Return [X, Y] of the center of cell containing provided text 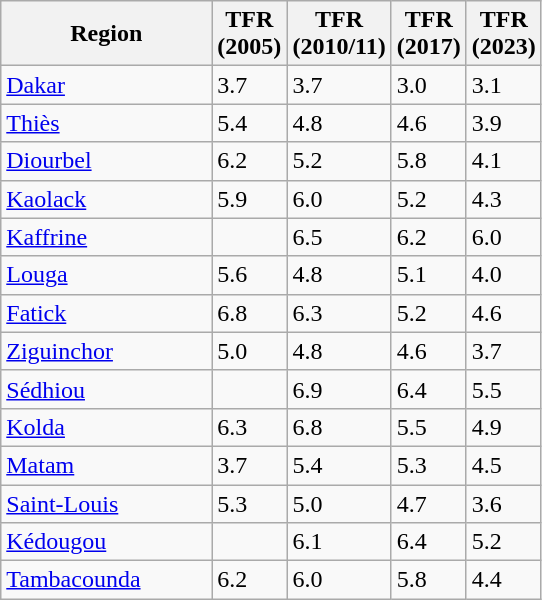
4.4 [504, 580]
Tambacounda [106, 580]
TFR(2010/11) [339, 34]
Ziguinchor [106, 351]
TFR(2023) [504, 34]
Matam [106, 465]
Saint-Louis [106, 503]
Dakar [106, 85]
Louga [106, 275]
TFR(2017) [428, 34]
6.9 [339, 389]
3.1 [504, 85]
6.1 [339, 542]
Sédhiou [106, 389]
Fatick [106, 313]
5.6 [250, 275]
TFR(2005) [250, 34]
3.0 [428, 85]
Thiès [106, 123]
6.5 [339, 237]
Kolda [106, 427]
4.5 [504, 465]
3.6 [504, 503]
4.3 [504, 199]
4.9 [504, 427]
4.0 [504, 275]
Region [106, 34]
4.1 [504, 161]
Diourbel [106, 161]
Kédougou [106, 542]
Kaolack [106, 199]
3.9 [504, 123]
Kaffrine [106, 237]
4.7 [428, 503]
5.9 [250, 199]
5.1 [428, 275]
